Locate the cell with the specified text and output its (x, y) center coordinate. 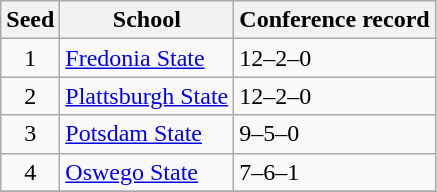
1 (30, 58)
4 (30, 172)
Seed (30, 20)
Oswego State (147, 172)
Conference record (334, 20)
Potsdam State (147, 134)
9–5–0 (334, 134)
Plattsburgh State (147, 96)
7–6–1 (334, 172)
Fredonia State (147, 58)
2 (30, 96)
School (147, 20)
3 (30, 134)
